Locate the cell with the specified text and output its [x, y] center coordinate. 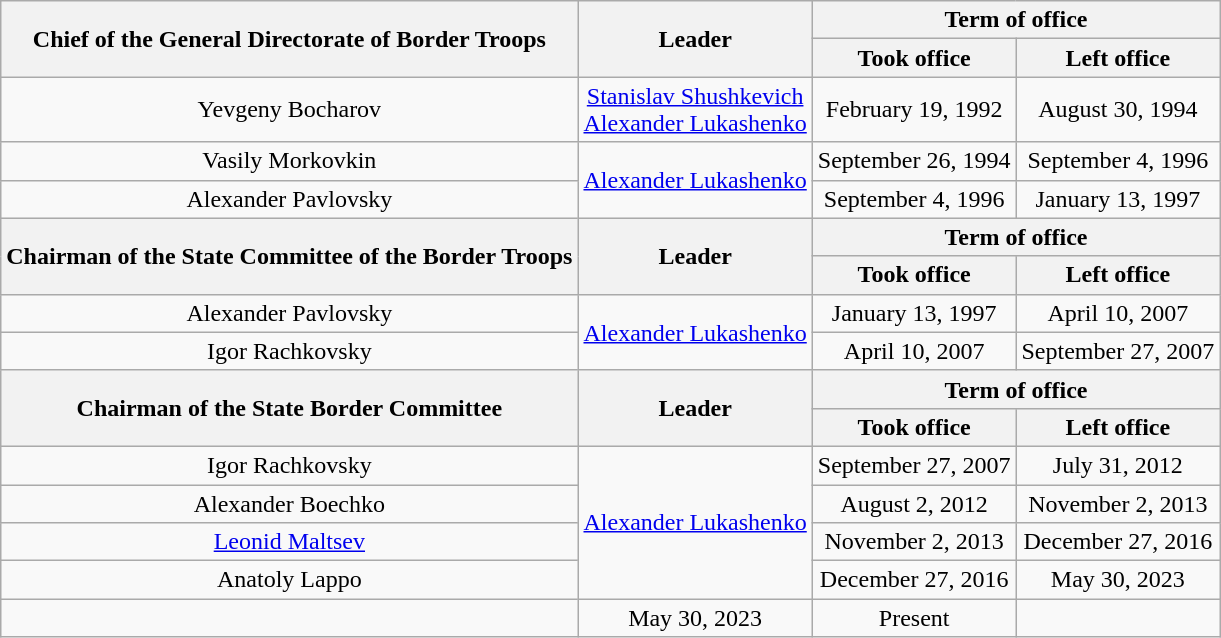
July 31, 2012 [1118, 465]
Anatoly Lappo [290, 580]
Chairman of the State Border Committee [290, 408]
Stanislav ShushkevichAlexander Lukashenko [695, 110]
Chief of the General Directorate of Border Troops [290, 39]
Vasily Morkovkin [290, 161]
Chairman of the State Committee of the Border Troops [290, 256]
September 26, 1994 [914, 161]
February 19, 1992 [914, 110]
Alexander Boechko [290, 503]
Yevgeny Bocharov [290, 110]
August 30, 1994 [1118, 110]
Present [914, 618]
Leonid Maltsev [290, 542]
August 2, 2012 [914, 503]
